Provide the [X, Y] coordinate of the cell's center where the given text is located.  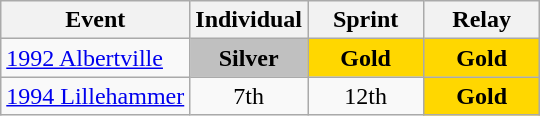
1994 Lillehammer [96, 96]
1992 Albertville [96, 58]
Sprint [366, 20]
7th [249, 96]
Individual [249, 20]
Relay [482, 20]
12th [366, 96]
Event [96, 20]
Silver [249, 58]
